Search for the cell housing the specified text and yield its (x, y) center coordinate. 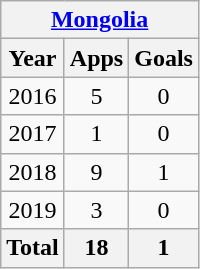
2018 (33, 172)
Apps (96, 58)
Year (33, 58)
2016 (33, 96)
Total (33, 248)
5 (96, 96)
3 (96, 210)
Mongolia (100, 20)
9 (96, 172)
2019 (33, 210)
2017 (33, 134)
18 (96, 248)
Goals (164, 58)
